Return the (x, y) coordinate for the center point of the cell that contains the specified text.  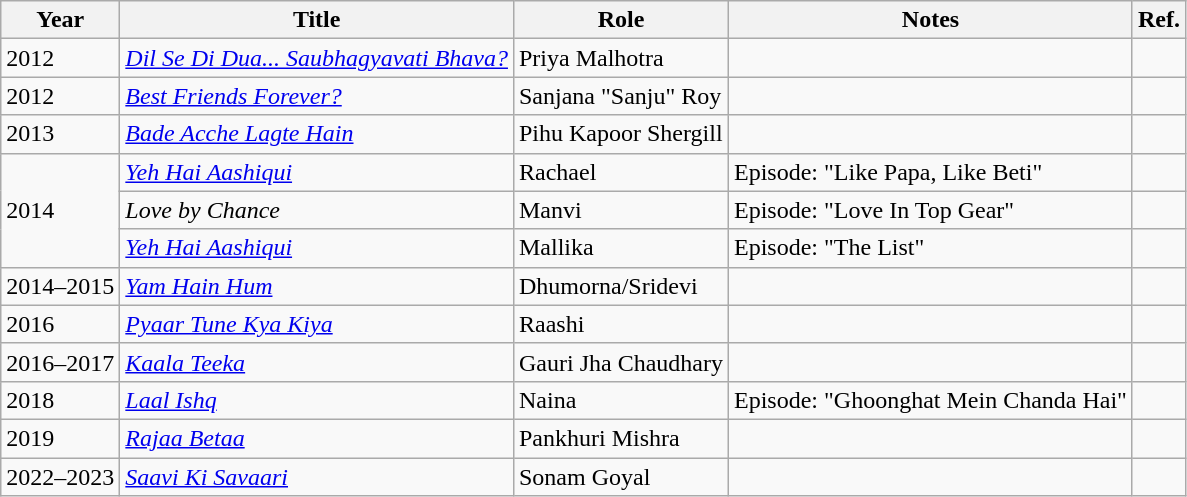
Year (60, 20)
2016–2017 (60, 362)
Notes (931, 20)
2018 (60, 400)
Saavi Ki Savaari (317, 477)
Episode: "The List" (931, 248)
Episode: "Love In Top Gear" (931, 210)
Role (620, 20)
Rajaa Betaa (317, 438)
Pihu Kapoor Shergill (620, 134)
2014 (60, 210)
2022–2023 (60, 477)
Best Friends Forever? (317, 96)
Raashi (620, 324)
Dil Se Di Dua... Saubhagyavati Bhava? (317, 58)
2016 (60, 324)
Gauri Jha Chaudhary (620, 362)
Sonam Goyal (620, 477)
Laal Ishq (317, 400)
Manvi (620, 210)
Mallika (620, 248)
Kaala Teeka (317, 362)
Rachael (620, 172)
Ref. (1158, 20)
Dhumorna/Sridevi (620, 286)
2014–2015 (60, 286)
Priya Malhotra (620, 58)
Pyaar Tune Kya Kiya (317, 324)
Episode: "Ghoonghat Mein Chanda Hai" (931, 400)
Love by Chance (317, 210)
Yam Hain Hum (317, 286)
Title (317, 20)
2013 (60, 134)
Pankhuri Mishra (620, 438)
Episode: "Like Papa, Like Beti" (931, 172)
2019 (60, 438)
Naina (620, 400)
Bade Acche Lagte Hain (317, 134)
Sanjana "Sanju" Roy (620, 96)
